Output the (X, Y) coordinate of the center of the cell containing the given text.  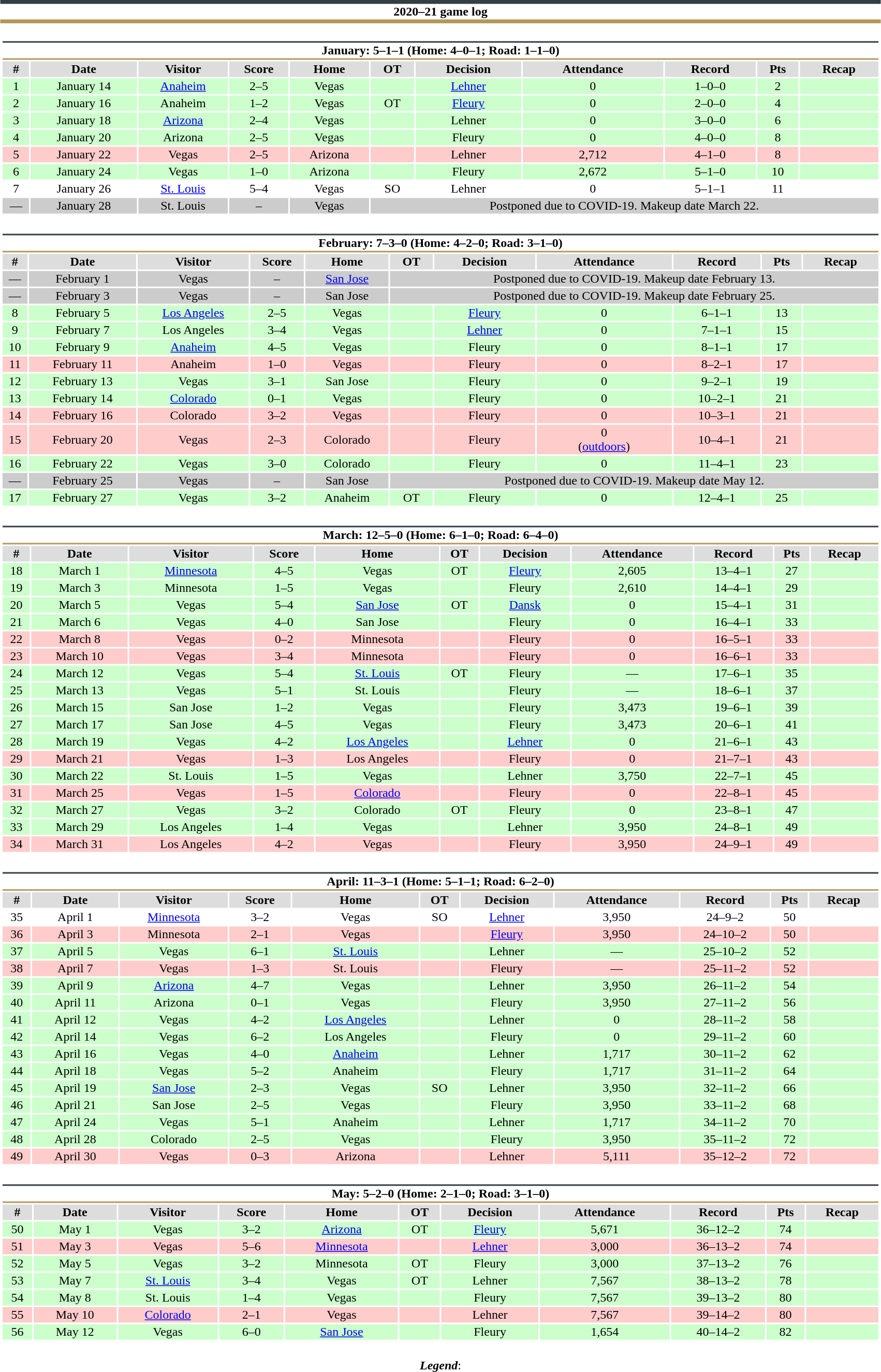
February 1 (82, 279)
20 (16, 605)
April 1 (76, 917)
January: 5–1–1 (Home: 4–0–1; Road: 1–1–0) (440, 51)
10–3–1 (717, 416)
January 14 (84, 86)
12 (14, 382)
February 3 (82, 296)
March 12 (80, 674)
April: 11–3–1 (Home: 5–1–1; Road: 6–2–0) (440, 881)
28 (16, 742)
12–4–1 (717, 498)
2–0–0 (710, 103)
18–6–1 (733, 690)
March 29 (80, 827)
April 9 (76, 985)
5,671 (605, 1230)
5–1–1 (710, 189)
5–2 (260, 1071)
April 30 (76, 1156)
39–14–2 (718, 1315)
6–1 (260, 951)
11–4–1 (717, 463)
May 3 (75, 1246)
1–0–0 (710, 86)
21–6–1 (733, 742)
Postponed due to COVID-19. Makeup date February 25. (635, 296)
66 (789, 1088)
22 (16, 639)
April 21 (76, 1105)
22–7–1 (733, 776)
March 10 (80, 656)
3–0–0 (710, 121)
40–14–2 (718, 1332)
1,654 (605, 1332)
March 15 (80, 708)
76 (786, 1264)
38–13–2 (718, 1280)
34–11–2 (725, 1122)
May 7 (75, 1280)
24–8–1 (733, 827)
28–11–2 (725, 1019)
April 7 (76, 969)
6–1–1 (717, 313)
34 (16, 844)
Dansk (525, 605)
February 14 (82, 398)
10–4–1 (717, 439)
16–5–1 (733, 639)
3–1 (277, 382)
16 (14, 463)
March 22 (80, 776)
5–6 (252, 1246)
37–13–2 (718, 1264)
April 28 (76, 1140)
May 1 (75, 1230)
April 19 (76, 1088)
78 (786, 1280)
70 (789, 1122)
3–0 (277, 463)
29–11–2 (725, 1037)
62 (789, 1054)
February 16 (82, 416)
60 (789, 1037)
4–1–0 (710, 155)
23–8–1 (733, 810)
14–4–1 (733, 588)
February 25 (82, 481)
16–6–1 (733, 656)
January 28 (84, 206)
53 (17, 1280)
64 (789, 1071)
32–11–2 (725, 1088)
7–1–1 (717, 330)
26 (16, 708)
January 16 (84, 103)
82 (786, 1332)
February 5 (82, 313)
May 10 (75, 1315)
36 (17, 935)
20–6–1 (733, 724)
0–3 (260, 1156)
25–10–2 (725, 951)
March 5 (80, 605)
36–12–2 (718, 1230)
26–11–2 (725, 985)
27–11–2 (725, 1003)
March 8 (80, 639)
38 (17, 969)
1 (16, 86)
2–4 (259, 121)
2,605 (632, 571)
35–12–2 (725, 1156)
May 12 (75, 1332)
58 (789, 1019)
March 1 (80, 571)
March 31 (80, 844)
35–11–2 (725, 1140)
January 18 (84, 121)
42 (17, 1037)
April 18 (76, 1071)
January 20 (84, 137)
March 3 (80, 588)
16–4–1 (733, 622)
March 27 (80, 810)
8–2–1 (717, 364)
51 (17, 1246)
February 7 (82, 330)
68 (789, 1105)
Postponed due to COVID-19. Makeup date February 13. (635, 279)
44 (17, 1071)
25–11–2 (725, 969)
February 13 (82, 382)
33–11–2 (725, 1105)
6–0 (252, 1332)
0–2 (284, 639)
48 (17, 1140)
May 8 (75, 1298)
March 17 (80, 724)
4–7 (260, 985)
21–7–1 (733, 758)
0(outdoors) (604, 439)
39–13–2 (718, 1298)
5 (16, 155)
May 5 (75, 1264)
24–9–1 (733, 844)
January 24 (84, 171)
6–2 (260, 1037)
5,111 (616, 1156)
19–6–1 (733, 708)
2020–21 game log (440, 11)
April 24 (76, 1122)
February 9 (82, 347)
9–2–1 (717, 382)
40 (17, 1003)
March 25 (80, 793)
15–4–1 (733, 605)
March 19 (80, 742)
April 12 (76, 1019)
February: 7–3–0 (Home: 4–2–0; Road: 3–1–0) (440, 243)
March 6 (80, 622)
April 14 (76, 1037)
April 5 (76, 951)
May: 5–2–0 (Home: 2–1–0; Road: 3–1–0) (440, 1194)
5–1–0 (710, 171)
36–13–2 (718, 1246)
22–8–1 (733, 793)
7 (16, 189)
30–11–2 (725, 1054)
January 22 (84, 155)
March 21 (80, 758)
46 (17, 1105)
32 (16, 810)
2,610 (632, 588)
April 16 (76, 1054)
18 (16, 571)
February 20 (82, 439)
30 (16, 776)
17–6–1 (733, 674)
March 13 (80, 690)
3 (16, 121)
Postponed due to COVID-19. Makeup date March 22. (624, 206)
April 3 (76, 935)
March: 12–5–0 (Home: 6–1–0; Road: 6–4–0) (440, 535)
2,712 (593, 155)
April 11 (76, 1003)
8–1–1 (717, 347)
55 (17, 1315)
January 26 (84, 189)
February 27 (82, 498)
24–9–2 (725, 917)
10–2–1 (717, 398)
Postponed due to COVID-19. Makeup date May 12. (635, 481)
31–11–2 (725, 1071)
24–10–2 (725, 935)
3,750 (632, 776)
24 (16, 674)
9 (14, 330)
4–0–0 (710, 137)
13–4–1 (733, 571)
February 22 (82, 463)
February 11 (82, 364)
14 (14, 416)
2,672 (593, 171)
